Output the (X, Y) coordinate of the center of the cell containing the given text.  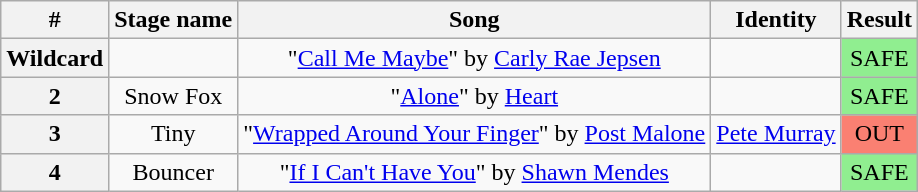
OUT (879, 134)
2 (55, 96)
Identity (776, 20)
"Wrapped Around Your Finger" by Post Malone (474, 134)
Song (474, 20)
3 (55, 134)
Wildcard (55, 58)
# (55, 20)
Bouncer (174, 172)
Result (879, 20)
"If I Can't Have You" by Shawn Mendes (474, 172)
4 (55, 172)
"Call Me Maybe" by Carly Rae Jepsen (474, 58)
Stage name (174, 20)
Pete Murray (776, 134)
"Alone" by Heart (474, 96)
Tiny (174, 134)
Snow Fox (174, 96)
